From the cell containing the given text, extract its center point as [x, y] coordinate. 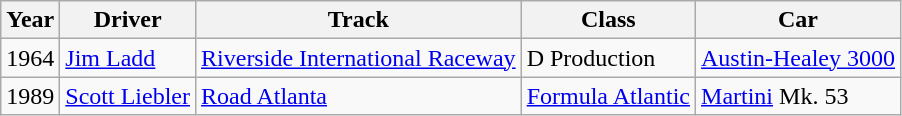
Road Atlanta [359, 96]
Formula Atlantic [608, 96]
Martini Mk. 53 [798, 96]
1964 [30, 58]
Scott Liebler [128, 96]
Year [30, 20]
1989 [30, 96]
Jim Ladd [128, 58]
Track [359, 20]
Class [608, 20]
D Production [608, 58]
Austin-Healey 3000 [798, 58]
Driver [128, 20]
Riverside International Raceway [359, 58]
Car [798, 20]
